For the text-containing cell, return its midpoint in (x, y) coordinate format. 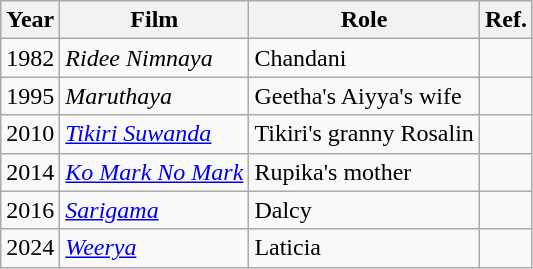
2010 (30, 134)
2024 (30, 248)
1982 (30, 58)
Sarigama (154, 210)
Rupika's mother (364, 172)
Chandani (364, 58)
Tikiri's granny Rosalin (364, 134)
1995 (30, 96)
Dalcy (364, 210)
2014 (30, 172)
Ridee Nimnaya (154, 58)
Weerya (154, 248)
Ko Mark No Mark (154, 172)
Role (364, 20)
Tikiri Suwanda (154, 134)
2016 (30, 210)
Ref. (506, 20)
Laticia (364, 248)
Year (30, 20)
Film (154, 20)
Maruthaya (154, 96)
Geetha's Aiyya's wife (364, 96)
